Return the [x, y] coordinate for the center point of the cell that contains the specified text.  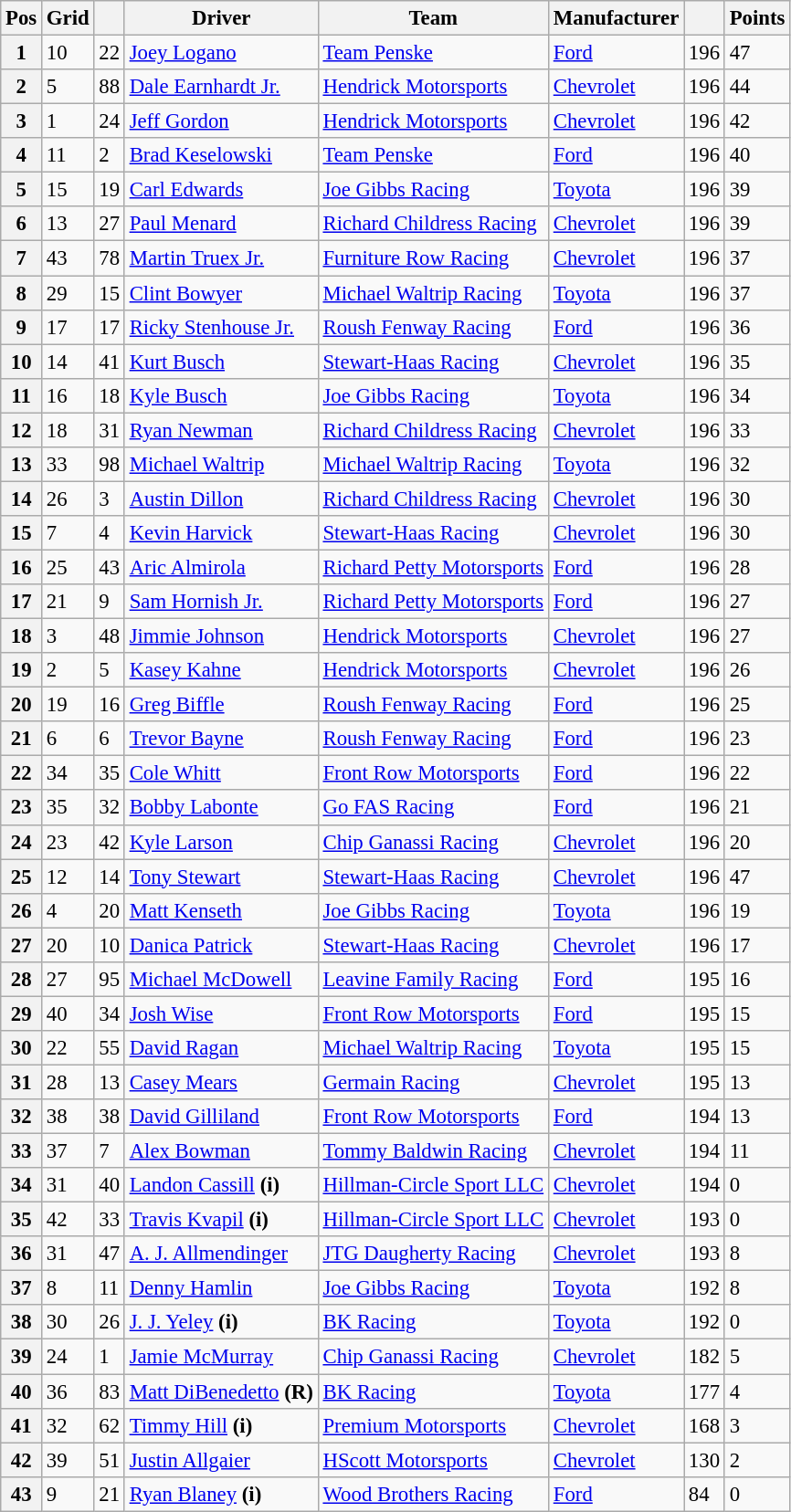
83 [110, 1391]
Go FAS Racing [433, 808]
Kasey Kahne [221, 670]
Brad Keselowski [221, 155]
168 [705, 1425]
Denny Hamlin [221, 1288]
Premium Motorsports [433, 1425]
Kyle Larson [221, 842]
Greg Biffle [221, 705]
Germain Racing [433, 1082]
J. J. Yeley (i) [221, 1323]
Leavine Family Racing [433, 980]
44 [756, 87]
Jimmie Johnson [221, 636]
Michael McDowell [221, 980]
Trevor Bayne [221, 739]
Ricky Stenhouse Jr. [221, 327]
Jamie McMurray [221, 1357]
Clint Bowyer [221, 293]
48 [110, 636]
Casey Mears [221, 1082]
Sam Hornish Jr. [221, 602]
Pos [22, 18]
Travis Kvapil (i) [221, 1220]
Kurt Busch [221, 362]
Paul Menard [221, 224]
62 [110, 1425]
Driver [221, 18]
Josh Wise [221, 1013]
Furniture Row Racing [433, 258]
Kyle Busch [221, 395]
Kevin Harvick [221, 533]
Points [756, 18]
Wood Brothers Racing [433, 1494]
Ryan Newman [221, 430]
Timmy Hill (i) [221, 1425]
JTG Daugherty Racing [433, 1254]
55 [110, 1048]
Tommy Baldwin Racing [433, 1151]
95 [110, 980]
Aric Almirola [221, 567]
Dale Earnhardt Jr. [221, 87]
Manufacturer [616, 18]
88 [110, 87]
Alex Bowman [221, 1151]
Matt DiBenedetto (R) [221, 1391]
Matt Kenseth [221, 910]
Carl Edwards [221, 190]
HScott Motorsports [433, 1460]
177 [705, 1391]
David Gilliland [221, 1117]
Joey Logano [221, 53]
David Ragan [221, 1048]
Bobby Labonte [221, 808]
Grid [68, 18]
Danica Patrick [221, 945]
Michael Waltrip [221, 465]
Justin Allgaier [221, 1460]
A. J. Allmendinger [221, 1254]
182 [705, 1357]
Cole Whitt [221, 773]
Tony Stewart [221, 877]
Team [433, 18]
Martin Truex Jr. [221, 258]
78 [110, 258]
Jeff Gordon [221, 121]
51 [110, 1460]
Landon Cassill (i) [221, 1185]
130 [705, 1460]
84 [705, 1494]
98 [110, 465]
Austin Dillon [221, 499]
Ryan Blaney (i) [221, 1494]
